Provide the [X, Y] coordinate of the cell's center where the given text is located.  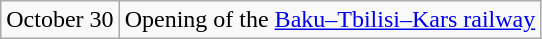
October 30 [60, 20]
Opening of the Baku–Tbilisi–Kars railway [330, 20]
